Identify which cell holds the provided text, then report its [X, Y] central coordinate. 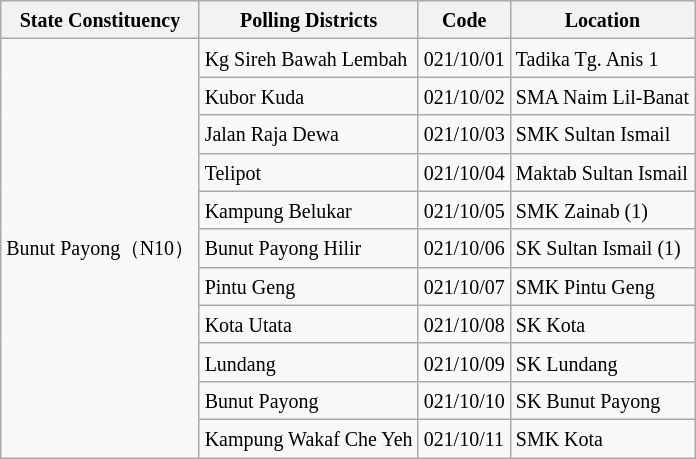
Lundang [308, 362]
Code [464, 20]
021/10/08 [464, 324]
State Constituency [100, 20]
Kampung Belukar [308, 210]
SK Kota [602, 324]
Tadika Tg. Anis 1 [602, 58]
Kota Utata [308, 324]
SMA Naim Lil-Banat [602, 96]
Telipot [308, 172]
Kg Sireh Bawah Lembah [308, 58]
Maktab Sultan Ismail [602, 172]
SK Sultan Ismail (1) [602, 248]
Jalan Raja Dewa [308, 134]
021/10/09 [464, 362]
SK Bunut Payong [602, 400]
SK Lundang [602, 362]
Kampung Wakaf Che Yeh [308, 438]
Bunut Payong（N10） [100, 248]
Bunut Payong [308, 400]
021/10/02 [464, 96]
Location [602, 20]
021/10/11 [464, 438]
SMK Kota [602, 438]
SMK Zainab (1) [602, 210]
Pintu Geng [308, 286]
021/10/06 [464, 248]
Bunut Payong Hilir [308, 248]
021/10/05 [464, 210]
021/10/07 [464, 286]
021/10/04 [464, 172]
SMK Pintu Geng [602, 286]
021/10/01 [464, 58]
021/10/10 [464, 400]
Kubor Kuda [308, 96]
SMK Sultan Ismail [602, 134]
021/10/03 [464, 134]
Polling Districts [308, 20]
